For the text-containing cell, return its midpoint in (X, Y) coordinate format. 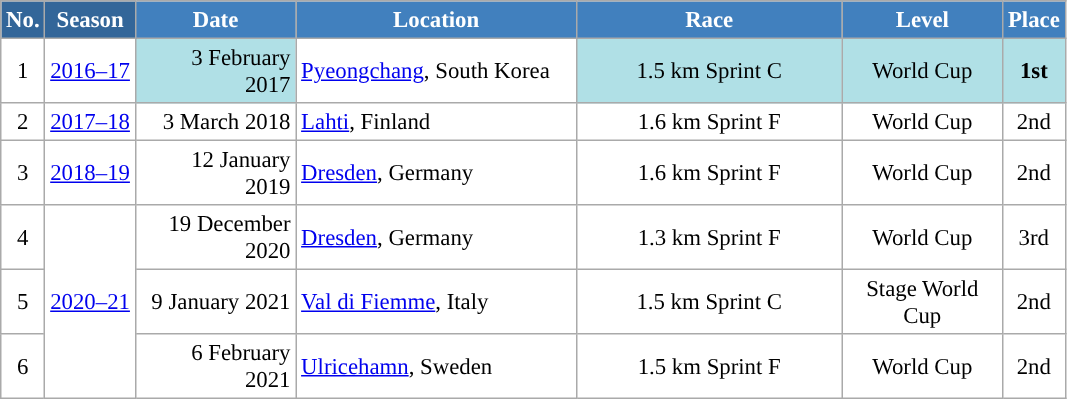
3 February 2017 (216, 72)
Level (922, 20)
9 January 2021 (216, 302)
3 March 2018 (216, 122)
6 (23, 366)
Ulricehamn, Sweden (436, 366)
4 (23, 238)
1.5 km Sprint F (709, 366)
2020–21 (90, 302)
Season (90, 20)
3 (23, 174)
Location (436, 20)
1.3 km Sprint F (709, 238)
Lahti, Finland (436, 122)
1 (23, 72)
Val di Fiemme, Italy (436, 302)
Stage World Cup (922, 302)
No. (23, 20)
2018–19 (90, 174)
3rd (1034, 238)
6 February 2021 (216, 366)
Place (1034, 20)
Date (216, 20)
12 January 2019 (216, 174)
5 (23, 302)
19 December 2020 (216, 238)
2 (23, 122)
2016–17 (90, 72)
1st (1034, 72)
2017–18 (90, 122)
Race (709, 20)
Pyeongchang, South Korea (436, 72)
